Determine the (X, Y) coordinate at the center of the cell enclosing the given text.  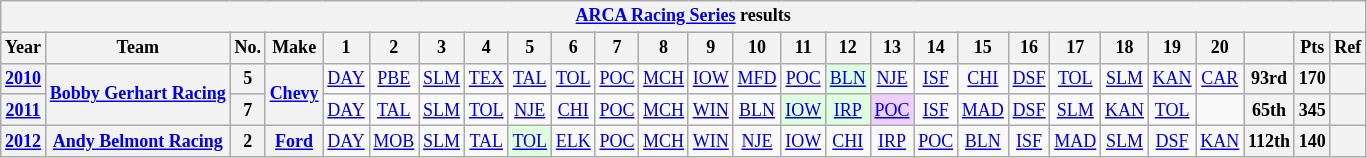
ARCA Racing Series results (684, 16)
12 (848, 48)
18 (1125, 48)
Chevy (294, 94)
10 (757, 48)
Pts (1312, 48)
170 (1312, 78)
19 (1172, 48)
TEX (486, 78)
2011 (24, 110)
1 (346, 48)
9 (710, 48)
2010 (24, 78)
Andy Belmont Racing (138, 140)
ELK (573, 140)
MOB (394, 140)
2012 (24, 140)
93rd (1270, 78)
6 (573, 48)
PBE (394, 78)
CAR (1220, 78)
345 (1312, 110)
11 (804, 48)
Ref (1348, 48)
14 (936, 48)
No. (248, 48)
Year (24, 48)
Team (138, 48)
4 (486, 48)
MFD (757, 78)
Bobby Gerhart Racing (138, 94)
13 (892, 48)
17 (1076, 48)
112th (1270, 140)
16 (1029, 48)
65th (1270, 110)
140 (1312, 140)
8 (664, 48)
Make (294, 48)
Ford (294, 140)
20 (1220, 48)
15 (984, 48)
3 (442, 48)
